Return the (X, Y) coordinate for the center point of the cell that contains the specified text.  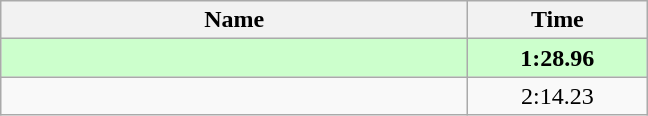
2:14.23 (558, 96)
Time (558, 20)
Name (234, 20)
1:28.96 (558, 58)
